Find where the given text appears and provide that cell's center as (X, Y) coordinate. 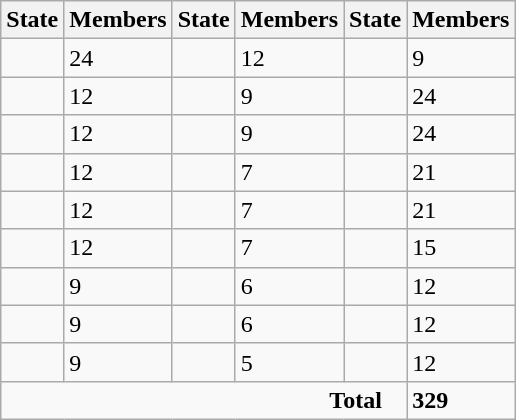
329 (461, 400)
5 (289, 362)
Total (204, 400)
15 (461, 248)
